For the text-containing cell, return its midpoint in (x, y) coordinate format. 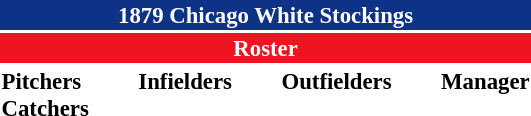
1879 Chicago White Stockings (266, 15)
Roster (266, 48)
